Return (x, y) of the center of cell containing provided text 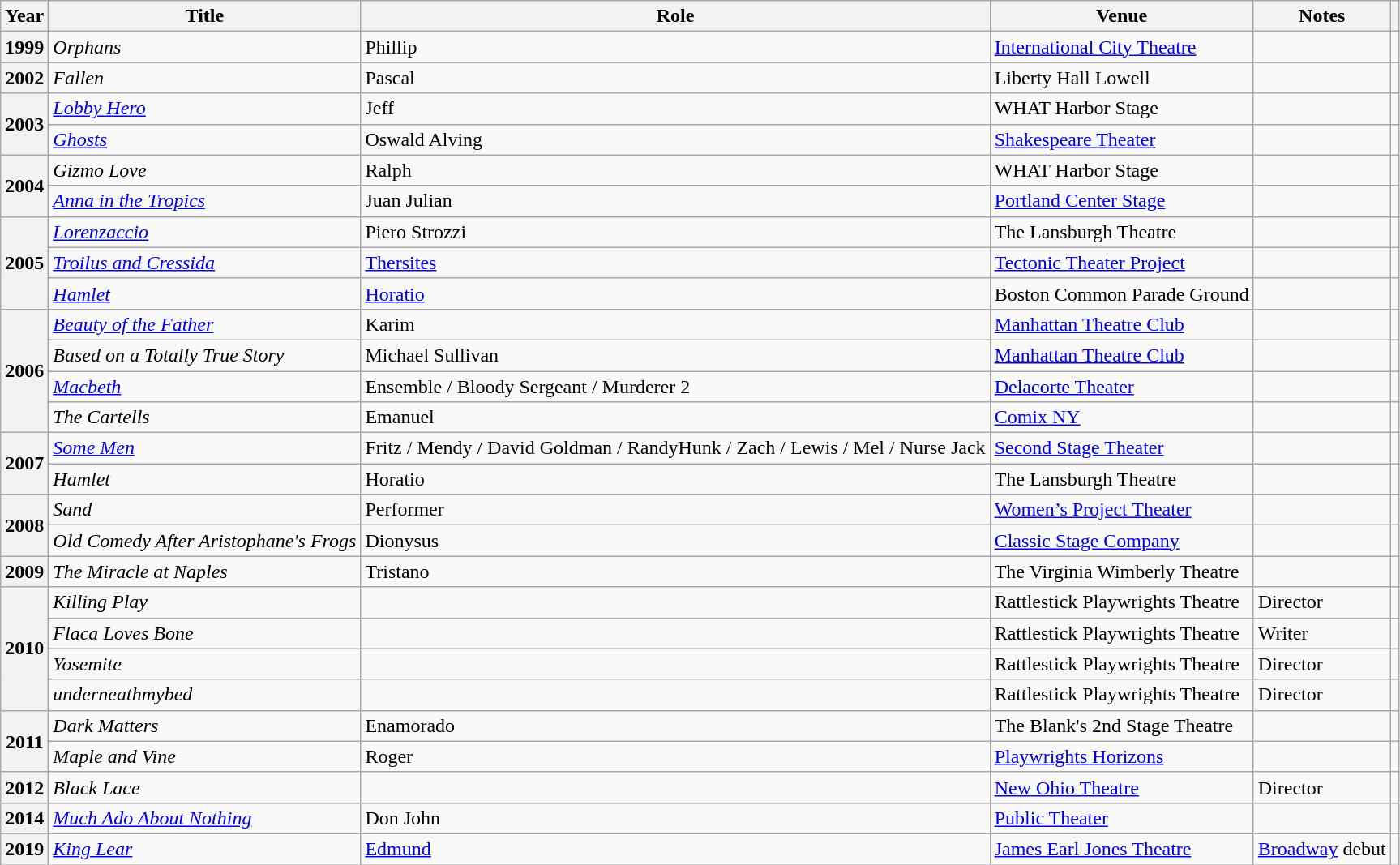
Lobby Hero (204, 109)
The Blank's 2nd Stage Theatre (1122, 726)
Sand (204, 510)
Year (24, 16)
2007 (24, 464)
Liberty Hall Lowell (1122, 78)
Portland Center Stage (1122, 201)
Based on a Totally True Story (204, 355)
Ensemble / Bloody Sergeant / Murderer 2 (675, 387)
International City Theatre (1122, 47)
Emanuel (675, 418)
Jeff (675, 109)
Flaca Loves Bone (204, 633)
Maple and Vine (204, 756)
underneathmybed (204, 695)
Troilus and Cressida (204, 263)
2012 (24, 787)
New Ohio Theatre (1122, 787)
Karim (675, 324)
James Earl Jones Theatre (1122, 849)
2011 (24, 741)
Notes (1321, 16)
Women’s Project Theater (1122, 510)
Comix NY (1122, 418)
Some Men (204, 448)
Black Lace (204, 787)
Lorenzaccio (204, 232)
The Miracle at Naples (204, 572)
Phillip (675, 47)
Ghosts (204, 139)
Much Ado About Nothing (204, 818)
Role (675, 16)
Enamorado (675, 726)
Shakespeare Theater (1122, 139)
Delacorte Theater (1122, 387)
The Cartells (204, 418)
Tristano (675, 572)
Ralph (675, 170)
Classic Stage Company (1122, 541)
Boston Common Parade Ground (1122, 293)
Pascal (675, 78)
2004 (24, 186)
2008 (24, 525)
Public Theater (1122, 818)
Broadway debut (1321, 849)
Roger (675, 756)
Macbeth (204, 387)
Performer (675, 510)
The Virginia Wimberly Theatre (1122, 572)
Piero Strozzi (675, 232)
Playwrights Horizons (1122, 756)
Venue (1122, 16)
Title (204, 16)
2006 (24, 370)
Old Comedy After Aristophane's Frogs (204, 541)
1999 (24, 47)
Yosemite (204, 664)
2002 (24, 78)
2014 (24, 818)
Juan Julian (675, 201)
2009 (24, 572)
Beauty of the Father (204, 324)
Second Stage Theater (1122, 448)
2010 (24, 649)
Fritz / Mendy / David Goldman / RandyHunk / Zach / Lewis / Mel / Nurse Jack (675, 448)
2005 (24, 263)
Anna in the Tropics (204, 201)
Oswald Alving (675, 139)
Edmund (675, 849)
Writer (1321, 633)
Killing Play (204, 602)
Dionysus (675, 541)
Gizmo Love (204, 170)
Thersites (675, 263)
2019 (24, 849)
Don John (675, 818)
Fallen (204, 78)
Orphans (204, 47)
Tectonic Theater Project (1122, 263)
Michael Sullivan (675, 355)
Dark Matters (204, 726)
2003 (24, 124)
King Lear (204, 849)
